Detect which cell encompasses the target text, then output its (x, y) center coordinate. 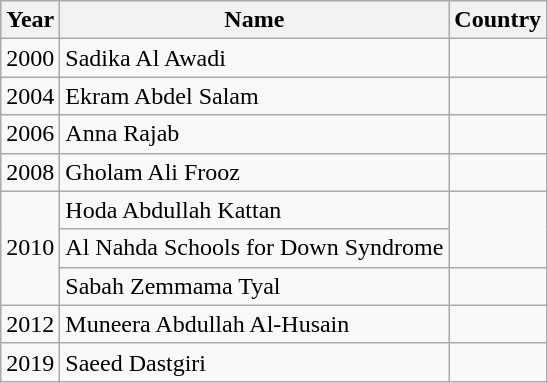
Saeed Dastgiri (254, 362)
Hoda Abdullah Kattan (254, 210)
Name (254, 20)
Al Nahda Schools for Down Syndrome (254, 248)
2006 (30, 134)
2004 (30, 96)
2000 (30, 58)
Year (30, 20)
2008 (30, 172)
Gholam Ali Frooz (254, 172)
2012 (30, 324)
2010 (30, 248)
Sadika Al Awadi (254, 58)
Sabah Zemmama Tyal (254, 286)
Anna Rajab (254, 134)
Muneera Abdullah Al-Husain (254, 324)
2019 (30, 362)
Country (498, 20)
Ekram Abdel Salam (254, 96)
